Provide the (x, y) coordinate of the cell's center where the given text is located.  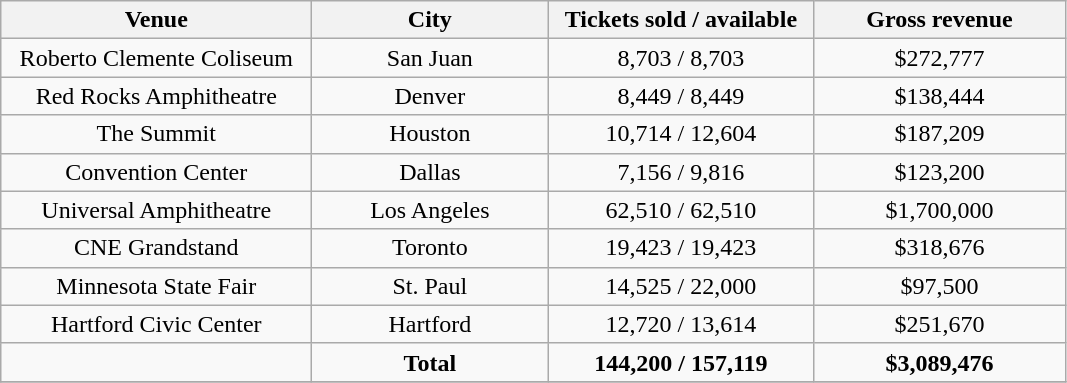
Tickets sold / available (681, 20)
Hartford (430, 324)
$138,444 (940, 96)
St. Paul (430, 286)
Universal Amphitheatre (156, 210)
$123,200 (940, 172)
8,449 / 8,449 (681, 96)
City (430, 20)
$187,209 (940, 134)
19,423 / 19,423 (681, 248)
$318,676 (940, 248)
10,714 / 12,604 (681, 134)
Hartford Civic Center (156, 324)
San Juan (430, 58)
CNE Grandstand (156, 248)
Convention Center (156, 172)
12,720 / 13,614 (681, 324)
Total (430, 362)
7,156 / 9,816 (681, 172)
$1,700,000 (940, 210)
Minnesota State Fair (156, 286)
8,703 / 8,703 (681, 58)
Denver (430, 96)
Red Rocks Amphitheatre (156, 96)
Los Angeles (430, 210)
$3,089,476 (940, 362)
14,525 / 22,000 (681, 286)
Roberto Clemente Coliseum (156, 58)
$251,670 (940, 324)
62,510 / 62,510 (681, 210)
Toronto (430, 248)
The Summit (156, 134)
$272,777 (940, 58)
Venue (156, 20)
144,200 / 157,119 (681, 362)
Houston (430, 134)
Dallas (430, 172)
$97,500 (940, 286)
Gross revenue (940, 20)
